Scan for the cell matching the given text and deliver its [x, y] coordinate at center. 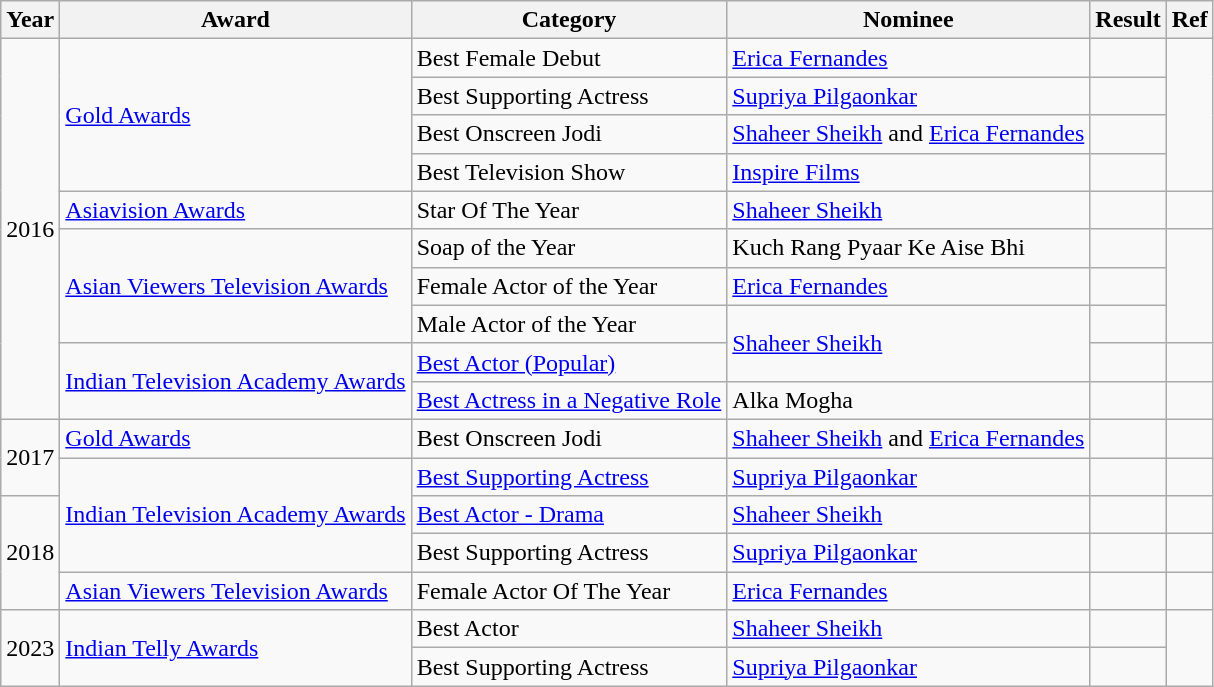
Female Actor Of The Year [569, 591]
Best Actress in a Negative Role [569, 400]
Soap of the Year [569, 248]
Best Television Show [569, 172]
Star Of The Year [569, 210]
Best Actor - Drama [569, 515]
Inspire Films [908, 172]
2018 [30, 553]
Female Actor of the Year [569, 286]
Result [1128, 20]
Alka Mogha [908, 400]
Category [569, 20]
2017 [30, 457]
Asiavision Awards [236, 210]
Indian Telly Awards [236, 648]
Best Actor [569, 629]
Ref [1190, 20]
Best Actor (Popular) [569, 362]
2016 [30, 230]
Best Female Debut [569, 58]
Award [236, 20]
2023 [30, 648]
Year [30, 20]
Male Actor of the Year [569, 324]
Kuch Rang Pyaar Ke Aise Bhi [908, 248]
Nominee [908, 20]
